Return [X, Y] of the center of cell containing provided text 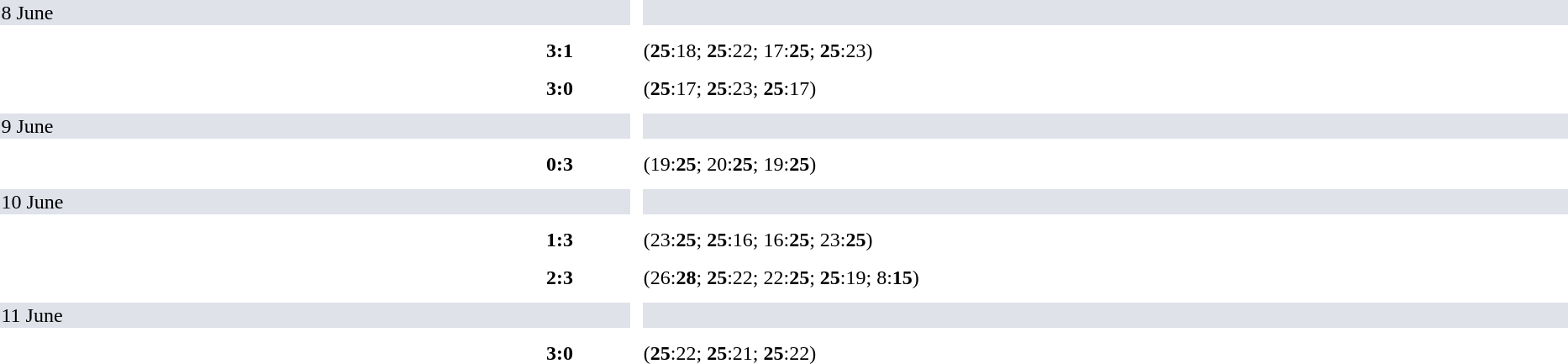
3:0 [560, 88]
2:3 [560, 277]
(19:25; 20:25; 19:25) [1105, 164]
0:3 [560, 164]
10 June [314, 202]
(23:25; 25:16; 16:25; 23:25) [1105, 240]
(26:28; 25:22; 22:25; 25:19; 8:15) [1105, 277]
(25:17; 25:23; 25:17) [1105, 88]
9 June [314, 126]
8 June [314, 13]
11 June [314, 315]
(25:18; 25:22; 17:25; 25:23) [1105, 50]
3:1 [560, 50]
1:3 [560, 240]
